From the cell containing the given text, extract its center point as [X, Y] coordinate. 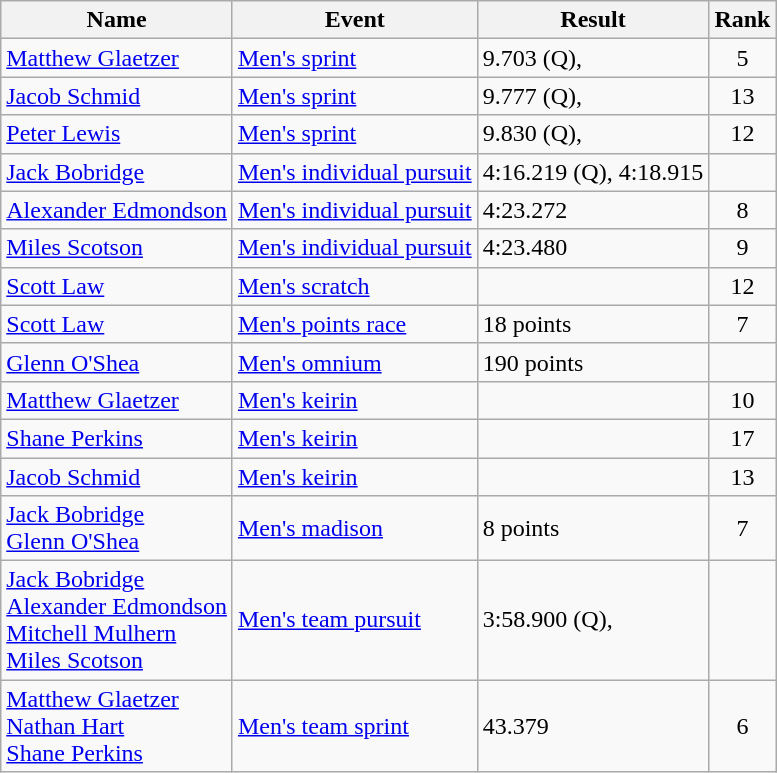
9.830 (Q), [593, 134]
Men's madison [354, 528]
43.379 [593, 726]
Rank [742, 20]
Name [117, 20]
Alexander Edmondson [117, 210]
Matthew GlaetzerNathan HartShane Perkins [117, 726]
Event [354, 20]
9.777 (Q), [593, 96]
Jack BobridgeGlenn O'Shea [117, 528]
Miles Scotson [117, 248]
Shane Perkins [117, 438]
Glenn O'Shea [117, 362]
5 [742, 58]
3:58.900 (Q), [593, 620]
Men's scratch [354, 286]
Jack Bobridge [117, 172]
9 [742, 248]
Jack BobridgeAlexander EdmondsonMitchell MulhernMiles Scotson [117, 620]
4:23.480 [593, 248]
10 [742, 400]
Peter Lewis [117, 134]
Men's points race [354, 324]
18 points [593, 324]
4:16.219 (Q), 4:18.915 [593, 172]
9.703 (Q), [593, 58]
8 points [593, 528]
8 [742, 210]
190 points [593, 362]
6 [742, 726]
Men's team sprint [354, 726]
Men's team pursuit [354, 620]
Result [593, 20]
Men's omnium [354, 362]
4:23.272 [593, 210]
17 [742, 438]
